Return [X, Y] of the center of cell containing provided text 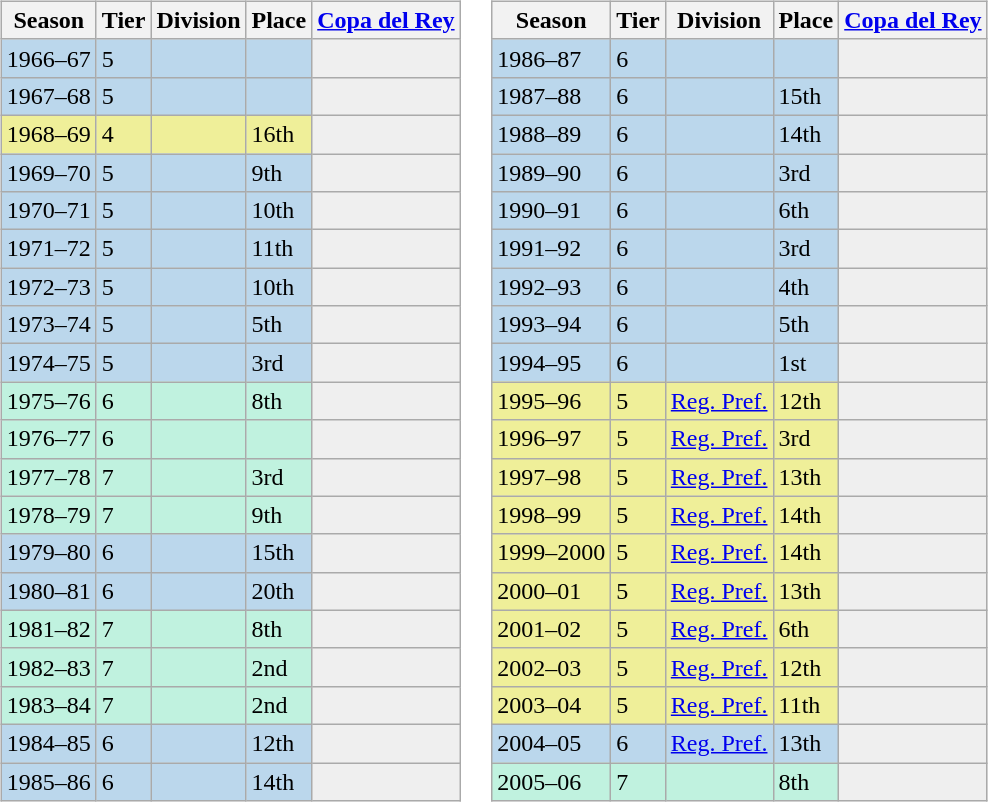
1999–2000 [552, 553]
1983–84 [48, 705]
1991–92 [552, 249]
1987–88 [552, 96]
16th [279, 134]
2001–02 [552, 629]
2005–06 [552, 781]
1998–99 [552, 515]
1st [806, 363]
1971–72 [48, 249]
1984–85 [48, 743]
1967–68 [48, 96]
2003–04 [552, 705]
1968–69 [48, 134]
1988–89 [552, 134]
4th [806, 287]
2004–05 [552, 743]
1995–96 [552, 401]
1985–86 [48, 781]
1979–80 [48, 553]
1994–95 [552, 363]
1996–97 [552, 439]
1970–71 [48, 211]
1990–91 [552, 211]
1997–98 [552, 477]
1972–73 [48, 287]
1980–81 [48, 591]
1993–94 [552, 325]
1966–67 [48, 58]
1992–93 [552, 287]
1976–77 [48, 439]
1982–83 [48, 667]
1977–78 [48, 477]
1986–87 [552, 58]
2002–03 [552, 667]
1975–76 [48, 401]
1974–75 [48, 363]
1981–82 [48, 629]
1978–79 [48, 515]
1969–70 [48, 173]
20th [279, 591]
1989–90 [552, 173]
1973–74 [48, 325]
4 [124, 134]
2000–01 [552, 591]
